Identify which cell holds the provided text, then report its [x, y] central coordinate. 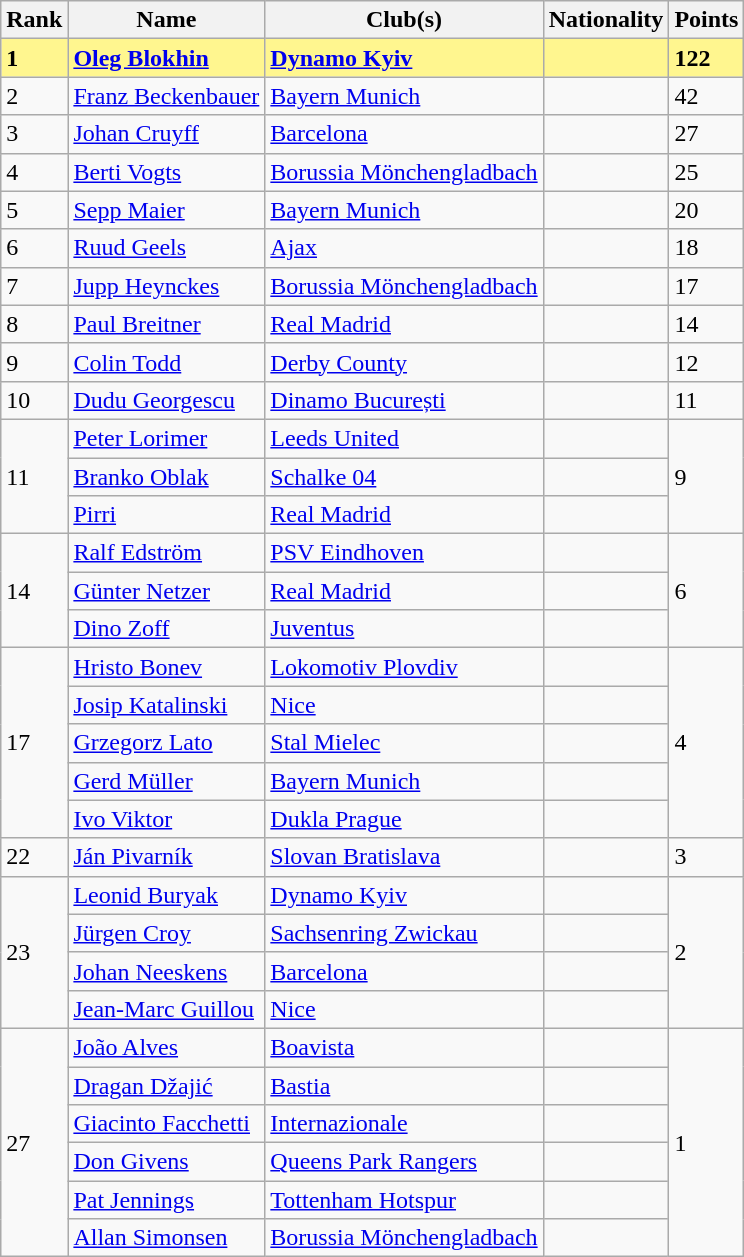
Dudu Georgescu [166, 400]
Oleg Blokhin [166, 58]
Don Givens [166, 1162]
Sepp Maier [166, 210]
Peter Lorimer [166, 438]
Gerd Müller [166, 781]
Jean-Marc Guillou [166, 1009]
Ivo Viktor [166, 819]
Slovan Bratislava [404, 857]
Jürgen Croy [166, 933]
João Alves [166, 1047]
Günter Netzer [166, 591]
10 [34, 400]
Grzegorz Lato [166, 743]
Nationality [606, 20]
Leeds United [404, 438]
Ján Pivarník [166, 857]
Ruud Geels [166, 248]
Queens Park Rangers [404, 1162]
Internazionale [404, 1124]
22 [34, 857]
Stal Mielec [404, 743]
20 [706, 210]
Branko Oblak [166, 477]
Derby County [404, 362]
Tottenham Hotspur [404, 1200]
18 [706, 248]
Johan Cruyff [166, 134]
Points [706, 20]
Sachsenring Zwickau [404, 933]
Dragan Džajić [166, 1085]
Josip Katalinski [166, 705]
Pirri [166, 515]
Pat Jennings [166, 1200]
Ajax [404, 248]
Dino Zoff [166, 629]
8 [34, 324]
Boavista [404, 1047]
Name [166, 20]
25 [706, 172]
Paul Breitner [166, 324]
Jupp Heynckes [166, 286]
Schalke 04 [404, 477]
Johan Neeskens [166, 971]
Club(s) [404, 20]
5 [34, 210]
Rank [34, 20]
23 [34, 952]
Colin Todd [166, 362]
Franz Beckenbauer [166, 96]
42 [706, 96]
Dukla Prague [404, 819]
Hristo Bonev [166, 667]
Giacinto Facchetti [166, 1124]
Leonid Buryak [166, 895]
Ralf Edström [166, 553]
Dinamo București [404, 400]
Allan Simonsen [166, 1238]
Bastia [404, 1085]
12 [706, 362]
7 [34, 286]
PSV Eindhoven [404, 553]
Juventus [404, 629]
Berti Vogts [166, 172]
122 [706, 58]
Lokomotiv Plovdiv [404, 667]
